Pinpoint the cell where the given text exists, returning its [x, y] midpoint coordinate. 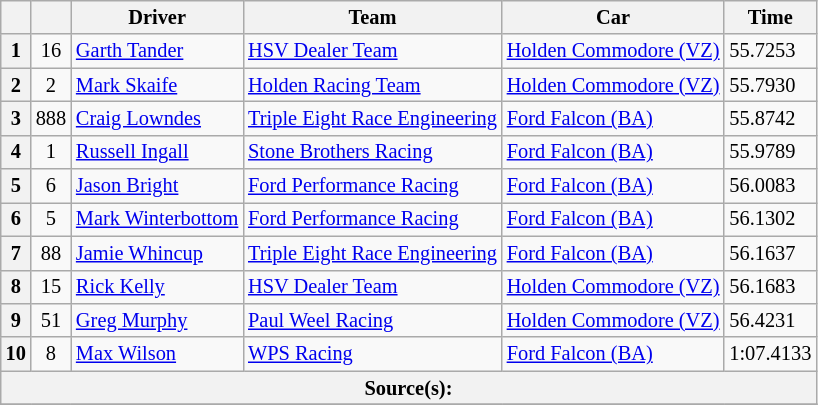
888 [51, 118]
3 [16, 118]
9 [16, 320]
Holden Racing Team [372, 85]
55.7253 [770, 51]
Jason Bright [157, 186]
WPS Racing [372, 354]
56.1302 [770, 219]
Time [770, 17]
51 [51, 320]
Paul Weel Racing [372, 320]
Garth Tander [157, 51]
56.4231 [770, 320]
Max Wilson [157, 354]
Team [372, 17]
Greg Murphy [157, 320]
Driver [157, 17]
Stone Brothers Racing [372, 152]
Mark Skaife [157, 85]
88 [51, 253]
55.9789 [770, 152]
15 [51, 287]
Source(s): [408, 388]
7 [16, 253]
Jamie Whincup [157, 253]
Russell Ingall [157, 152]
Mark Winterbottom [157, 219]
56.1637 [770, 253]
10 [16, 354]
Car [614, 17]
16 [51, 51]
56.1683 [770, 287]
4 [16, 152]
55.8742 [770, 118]
Craig Lowndes [157, 118]
Rick Kelly [157, 287]
1:07.4133 [770, 354]
55.7930 [770, 85]
56.0083 [770, 186]
